Pinpoint the cell where the given text exists, returning its (X, Y) midpoint coordinate. 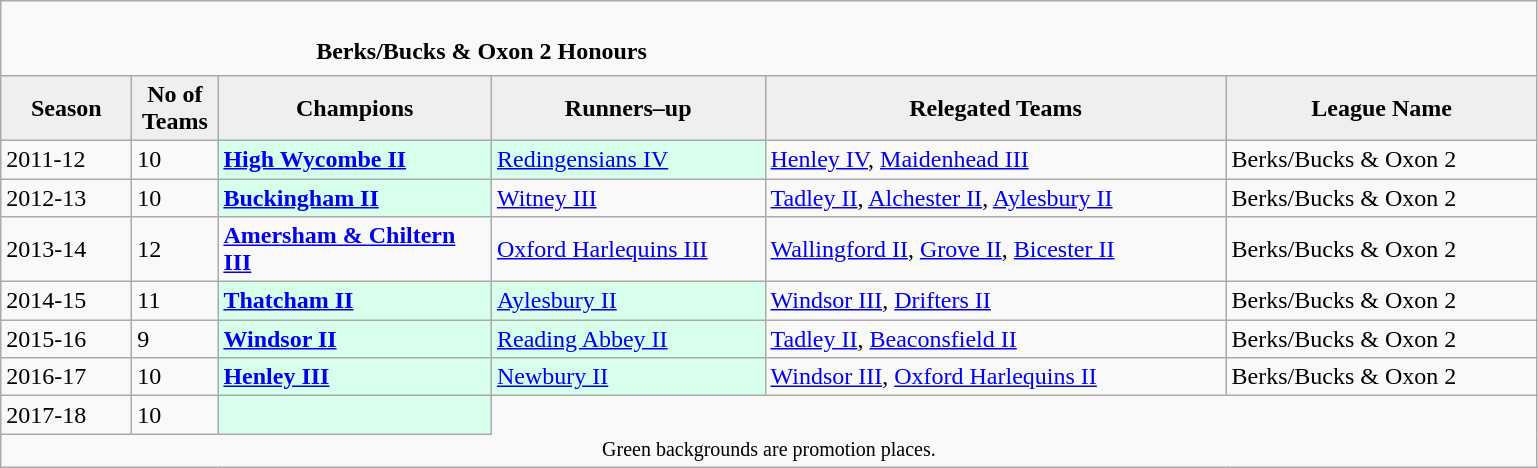
Runners–up (628, 108)
Thatcham II (355, 301)
Henley III (355, 377)
Relegated Teams (996, 108)
No of Teams (175, 108)
Wallingford II, Grove II, Bicester II (996, 250)
High Wycombe II (355, 159)
Henley IV, Maidenhead III (996, 159)
Witney III (628, 197)
Windsor III, Drifters II (996, 301)
League Name (1382, 108)
9 (175, 339)
12 (175, 250)
Tadley II, Alchester II, Aylesbury II (996, 197)
Green backgrounds are promotion places. (769, 450)
Newbury II (628, 377)
Windsor III, Oxford Harlequins II (996, 377)
2014-15 (66, 301)
2016-17 (66, 377)
Champions (355, 108)
Reading Abbey II (628, 339)
2013-14 (66, 250)
2017-18 (66, 415)
11 (175, 301)
Amersham & Chiltern III (355, 250)
Buckingham II (355, 197)
2015-16 (66, 339)
Season (66, 108)
Redingensians IV (628, 159)
Oxford Harlequins III (628, 250)
Windsor II (355, 339)
Aylesbury II (628, 301)
2012-13 (66, 197)
Tadley II, Beaconsfield II (996, 339)
2011-12 (66, 159)
